Find where the given text appears and provide that cell's center as (x, y) coordinate. 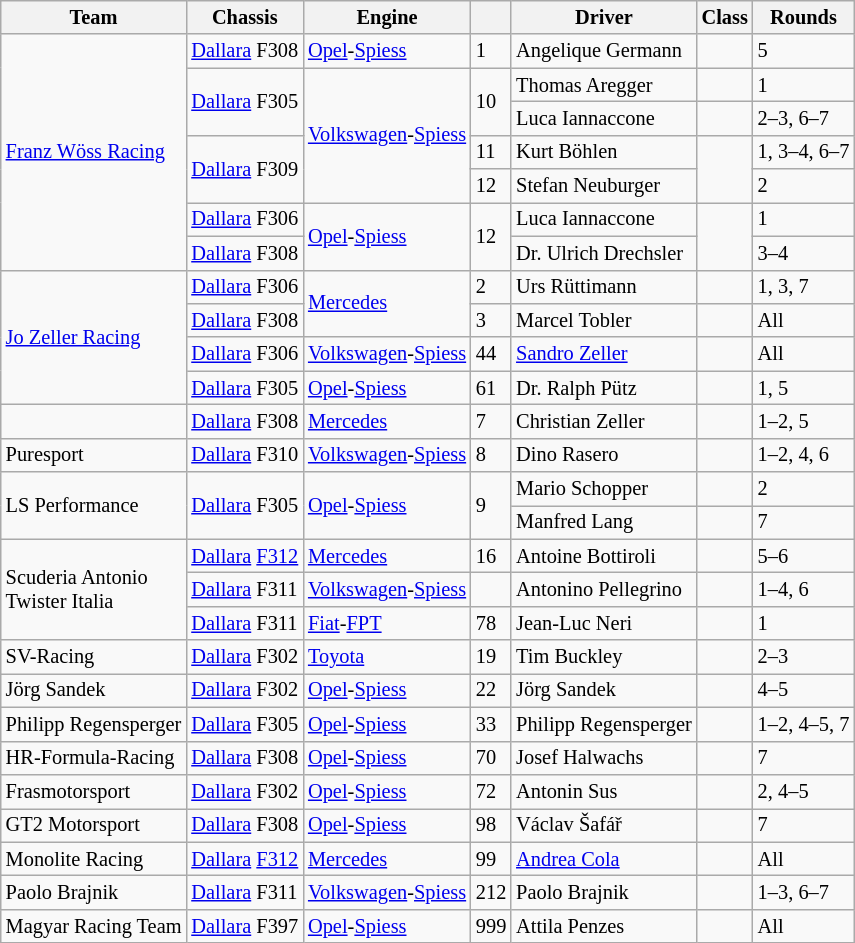
Fiat-FPT (387, 623)
Kurt Böhlen (604, 152)
Stefan Neuburger (604, 186)
SV-Racing (94, 657)
Driver (604, 17)
Jo Zeller Racing (94, 338)
Dr. Ulrich Drechsler (604, 253)
Rounds (804, 17)
Urs Rüttimann (604, 287)
999 (491, 926)
Franz Wöss Racing (94, 152)
Václav Šafář (604, 825)
Tim Buckley (604, 657)
99 (491, 859)
Puresport (94, 455)
Andrea Cola (604, 859)
10 (491, 102)
Dallara F310 (244, 455)
1–4, 6 (804, 589)
Frasmotorsport (94, 791)
Antonino Pellegrino (604, 589)
1–2, 5 (804, 421)
GT2 Motorsport (94, 825)
2, 4–5 (804, 791)
Engine (387, 17)
HR-Formula-Racing (94, 758)
1, 3, 7 (804, 287)
19 (491, 657)
4–5 (804, 690)
LS Performance (94, 506)
1–2, 4–5, 7 (804, 724)
8 (491, 455)
1, 3–4, 6–7 (804, 152)
2–3, 6–7 (804, 118)
72 (491, 791)
3 (491, 320)
98 (491, 825)
Angelique Germann (604, 51)
5 (804, 51)
Toyota (387, 657)
5–6 (804, 556)
Marcel Tobler (604, 320)
Dallara F397 (244, 926)
Team (94, 17)
Monolite Racing (94, 859)
Scuderia Antonio Twister Italia (94, 590)
Attila Penzes (604, 926)
Josef Halwachs (604, 758)
1, 5 (804, 388)
Dr. Ralph Pütz (604, 388)
Dallara F309 (244, 168)
Manfred Lang (604, 522)
1–2, 4, 6 (804, 455)
Magyar Racing Team (94, 926)
78 (491, 623)
2–3 (804, 657)
Dino Rasero (604, 455)
11 (491, 152)
Mario Schopper (604, 489)
Antonin Sus (604, 791)
1–3, 6–7 (804, 892)
Class (725, 17)
70 (491, 758)
Christian Zeller (604, 421)
212 (491, 892)
61 (491, 388)
9 (491, 506)
Sandro Zeller (604, 354)
22 (491, 690)
Thomas Aregger (604, 85)
33 (491, 724)
Jean-Luc Neri (604, 623)
Antoine Bottiroli (604, 556)
16 (491, 556)
3–4 (804, 253)
44 (491, 354)
Chassis (244, 17)
